From the cell containing the given text, extract its center point as (x, y) coordinate. 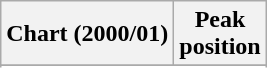
Peakposition (220, 34)
Chart (2000/01) (88, 34)
